Search for the cell housing the specified text and yield its [x, y] center coordinate. 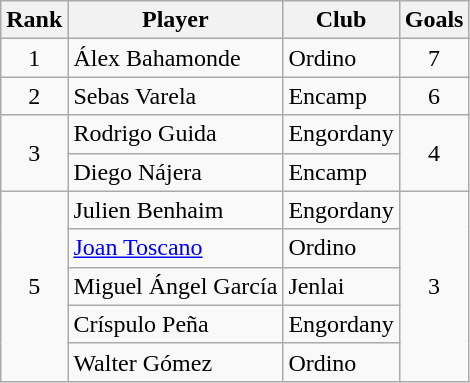
Álex Bahamonde [176, 58]
Joan Toscano [176, 248]
Club [341, 20]
5 [34, 286]
Walter Gómez [176, 362]
Jenlai [341, 286]
Críspulo Peña [176, 324]
Diego Nájera [176, 172]
Julien Benhaim [176, 210]
Player [176, 20]
7 [434, 58]
4 [434, 153]
6 [434, 96]
Rank [34, 20]
2 [34, 96]
Miguel Ángel García [176, 286]
Rodrigo Guida [176, 134]
Sebas Varela [176, 96]
Goals [434, 20]
1 [34, 58]
